Extract the (X, Y) coordinate from the center of the cell holding the provided text.  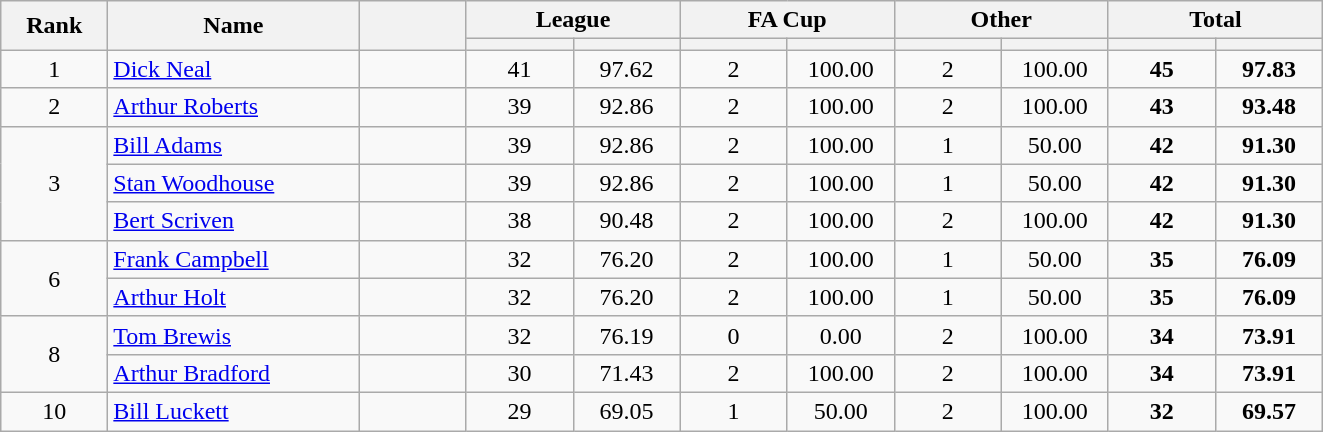
8 (54, 354)
0 (734, 335)
Total (1215, 20)
90.48 (626, 221)
Bill Adams (234, 145)
League (573, 20)
69.05 (626, 411)
3 (54, 183)
Frank Campbell (234, 259)
Other (1001, 20)
41 (520, 69)
97.83 (1268, 69)
Bert Scriven (234, 221)
38 (520, 221)
0.00 (840, 335)
Rank (54, 26)
71.43 (626, 373)
Arthur Roberts (234, 107)
30 (520, 373)
10 (54, 411)
Bill Luckett (234, 411)
43 (1162, 107)
29 (520, 411)
FA Cup (787, 20)
Arthur Bradford (234, 373)
76.19 (626, 335)
45 (1162, 69)
Arthur Holt (234, 297)
97.62 (626, 69)
Stan Woodhouse (234, 183)
Name (234, 26)
69.57 (1268, 411)
Dick Neal (234, 69)
Tom Brewis (234, 335)
6 (54, 278)
93.48 (1268, 107)
